Provide the (X, Y) coordinate of the cell's center where the given text is located.  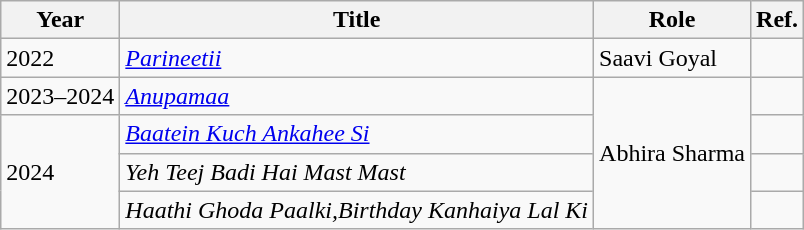
Abhira Sharma (672, 153)
Role (672, 20)
Parineetii (357, 58)
Yeh Teej Badi Hai Mast Mast (357, 172)
Ref. (778, 20)
2023–2024 (60, 96)
Anupamaa (357, 96)
Baatein Kuch Ankahee Si (357, 134)
2024 (60, 172)
Title (357, 20)
Year (60, 20)
2022 (60, 58)
Haathi Ghoda Paalki,Birthday Kanhaiya Lal Ki (357, 210)
Saavi Goyal (672, 58)
